Determine the (X, Y) coordinate at the center of the cell enclosing the given text.  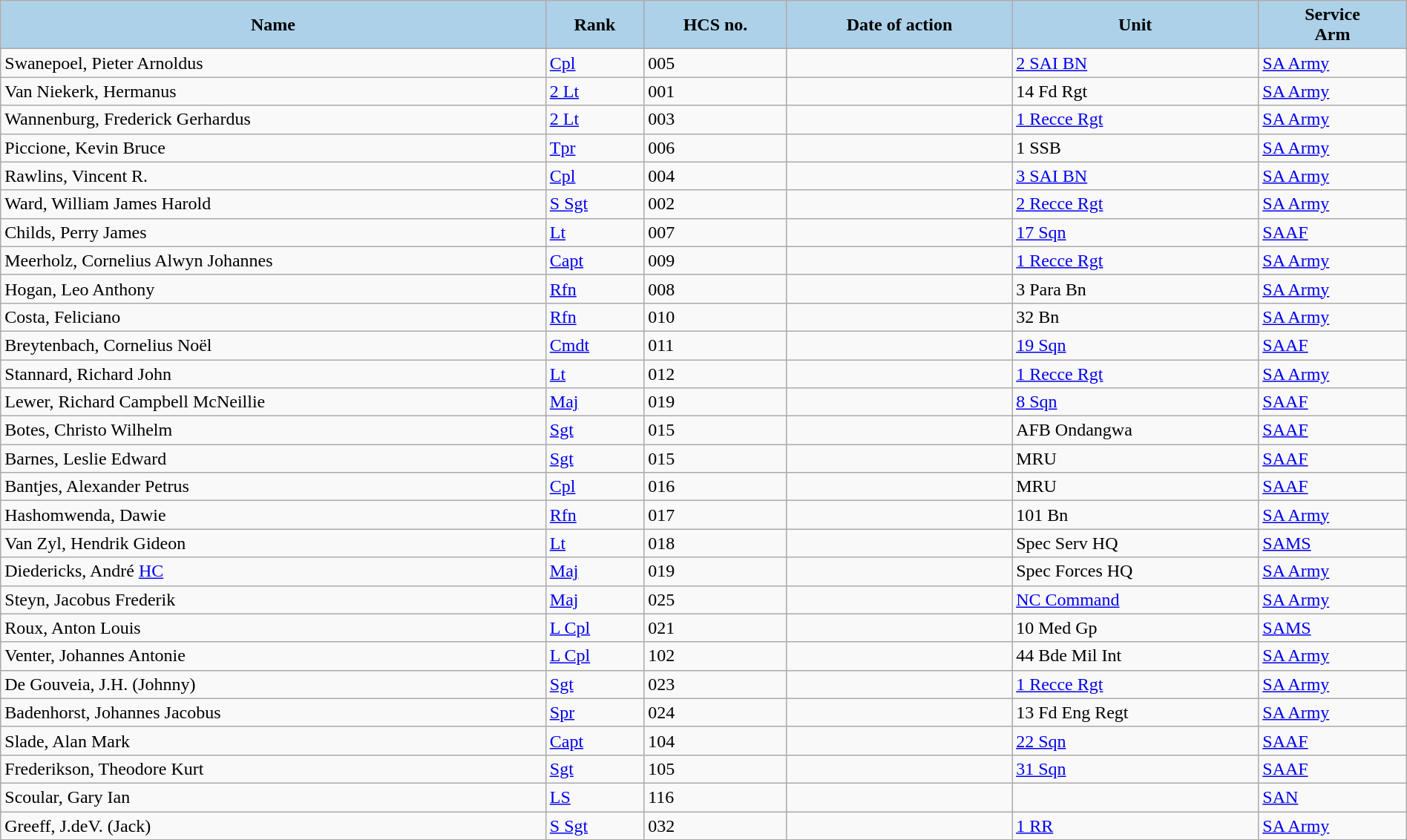
8 Sqn (1135, 402)
012 (715, 373)
Wannenburg, Frederick Gerhardus (273, 119)
13 Fd Eng Regt (1135, 712)
10 Med Gp (1135, 628)
Badenhorst, Johannes Jacobus (273, 712)
Rank (594, 25)
NC Command (1135, 600)
Roux, Anton Louis (273, 628)
Cmdt (594, 345)
17 Sqn (1135, 232)
017 (715, 515)
006 (715, 148)
Spec Serv HQ (1135, 543)
1 RR (1135, 826)
002 (715, 204)
116 (715, 797)
1 SSB (1135, 148)
Tpr (594, 148)
032 (715, 826)
Meerholz, Cornelius Alwyn Johannes (273, 260)
Date of action (899, 25)
010 (715, 317)
011 (715, 345)
AFB Ondangwa (1135, 430)
Hogan, Leo Anthony (273, 289)
001 (715, 91)
Rawlins, Vincent R. (273, 176)
Slade, Alan Mark (273, 741)
005 (715, 63)
14 Fd Rgt (1135, 91)
ServiceArm (1333, 25)
Scoular, Gary Ian (273, 797)
007 (715, 232)
2 SAI BN (1135, 63)
De Gouveia, J.H. (Johnny) (273, 684)
025 (715, 600)
Venter, Johannes Antonie (273, 656)
Childs, Perry James (273, 232)
104 (715, 741)
018 (715, 543)
023 (715, 684)
102 (715, 656)
44 Bde Mil Int (1135, 656)
008 (715, 289)
Unit (1135, 25)
016 (715, 487)
Costa, Feliciano (273, 317)
Van Zyl, Hendrik Gideon (273, 543)
105 (715, 769)
021 (715, 628)
SAN (1333, 797)
Stannard, Richard John (273, 373)
Van Niekerk, Hermanus (273, 91)
Diedericks, André HC (273, 571)
Breytenbach, Cornelius Noël (273, 345)
Greeff, J.deV. (Jack) (273, 826)
31 Sqn (1135, 769)
Steyn, Jacobus Frederik (273, 600)
Frederikson, Theodore Kurt (273, 769)
Barnes, Leslie Edward (273, 459)
32 Bn (1135, 317)
3 SAI BN (1135, 176)
HCS no. (715, 25)
Hashomwenda, Dawie (273, 515)
Lewer, Richard Campbell McNeillie (273, 402)
Piccione, Kevin Bruce (273, 148)
Bantjes, Alexander Petrus (273, 487)
Spec Forces HQ (1135, 571)
3 Para Bn (1135, 289)
003 (715, 119)
Name (273, 25)
2 Recce Rgt (1135, 204)
22 Sqn (1135, 741)
009 (715, 260)
004 (715, 176)
Spr (594, 712)
19 Sqn (1135, 345)
101 Bn (1135, 515)
LS (594, 797)
024 (715, 712)
Ward, William James Harold (273, 204)
Botes, Christo Wilhelm (273, 430)
Swanepoel, Pieter Arnoldus (273, 63)
